Provide the [X, Y] coordinate of the cell's center where the given text is located.  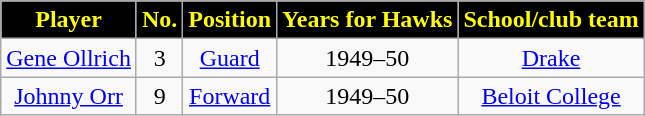
Player [69, 20]
No. [159, 20]
Years for Hawks [368, 20]
Johnny Orr [69, 96]
Forward [230, 96]
Drake [551, 58]
Gene Ollrich [69, 58]
3 [159, 58]
School/club team [551, 20]
9 [159, 96]
Beloit College [551, 96]
Position [230, 20]
Guard [230, 58]
